Extract the (X, Y) coordinate from the center of the cell holding the provided text.  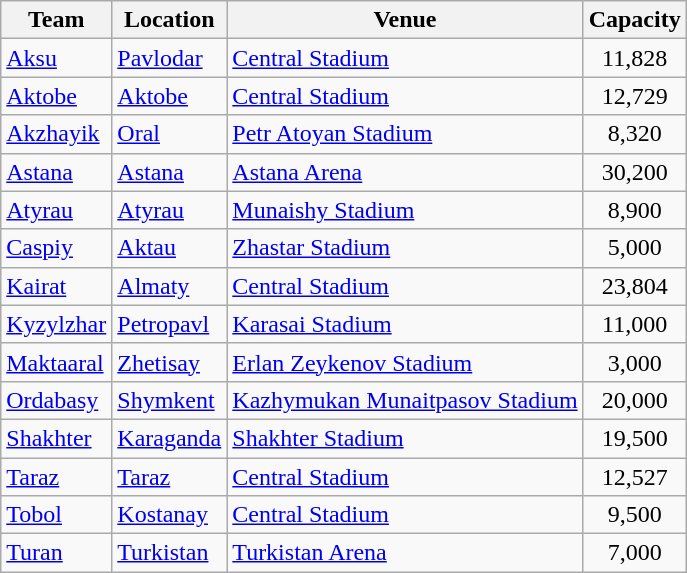
Almaty (170, 286)
Capacity (634, 20)
Akzhayik (56, 134)
11,828 (634, 58)
Karaganda (170, 438)
Kostanay (170, 515)
11,000 (634, 324)
23,804 (634, 286)
Zhastar Stadium (405, 248)
Kairat (56, 286)
Kazhymukan Munaitpasov Stadium (405, 400)
Location (170, 20)
Ordabasy (56, 400)
Karasai Stadium (405, 324)
Petropavl (170, 324)
19,500 (634, 438)
Venue (405, 20)
20,000 (634, 400)
Zhetisay (170, 362)
Erlan Zeykenov Stadium (405, 362)
8,900 (634, 210)
7,000 (634, 553)
3,000 (634, 362)
Pavlodar (170, 58)
Kyzylzhar (56, 324)
Aktau (170, 248)
12,729 (634, 96)
Team (56, 20)
Shymkent (170, 400)
Tobol (56, 515)
Turan (56, 553)
Shakhter (56, 438)
Turkistan Arena (405, 553)
Oral (170, 134)
5,000 (634, 248)
Munaishy Stadium (405, 210)
Petr Atoyan Stadium (405, 134)
Maktaaral (56, 362)
30,200 (634, 172)
9,500 (634, 515)
12,527 (634, 477)
Aksu (56, 58)
Caspiy (56, 248)
Turkistan (170, 553)
Astana Arena (405, 172)
Shakhter Stadium (405, 438)
8,320 (634, 134)
